Locate the cell with the specified text and output its (X, Y) center coordinate. 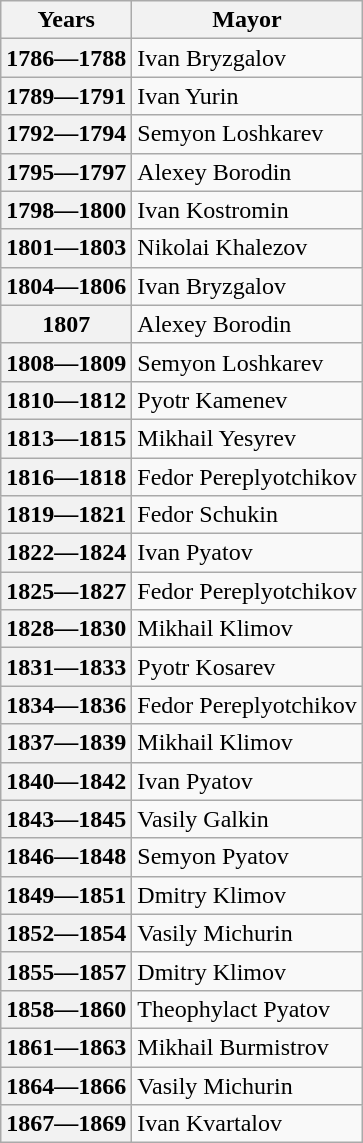
1822—1824 (66, 553)
Ivan Kvartalov (247, 1124)
1808—1809 (66, 362)
Mikhail Yesyrev (247, 438)
1840—1842 (66, 781)
Mayor (247, 20)
1798—1800 (66, 210)
1864—1866 (66, 1085)
1801—1803 (66, 248)
1792—1794 (66, 134)
Years (66, 20)
1867—1869 (66, 1124)
1807 (66, 324)
1795—1797 (66, 172)
Pyotr Kamenev (247, 400)
1849—1851 (66, 895)
1804—1806 (66, 286)
1828—1830 (66, 629)
1837—1839 (66, 743)
1858—1860 (66, 1009)
1786—1788 (66, 58)
Theophylact Pyatov (247, 1009)
1831—1833 (66, 667)
1861—1863 (66, 1047)
1816—1818 (66, 477)
1843—1845 (66, 819)
1825—1827 (66, 591)
Ivan Kostromin (247, 210)
Ivan Yurin (247, 96)
Vasily Galkin (247, 819)
Pyotr Kosarev (247, 667)
Nikolai Khalezov (247, 248)
Semyon Pyatov (247, 857)
1789—1791 (66, 96)
1852—1854 (66, 933)
Mikhail Burmistrov (247, 1047)
1834—1836 (66, 705)
1846—1848 (66, 857)
Fedor Schukin (247, 515)
1813—1815 (66, 438)
1810—1812 (66, 400)
1855—1857 (66, 971)
1819—1821 (66, 515)
